Identify which cell holds the provided text, then report its (x, y) central coordinate. 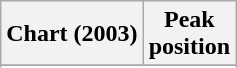
Chart (2003) (72, 34)
Peakposition (189, 34)
